Locate the cell with the specified text and output its [x, y] center coordinate. 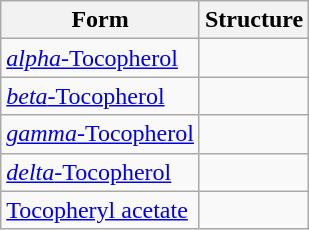
alpha-Tocopherol [100, 58]
Structure [254, 20]
Tocopheryl acetate [100, 210]
delta-Tocopherol [100, 172]
beta-Tocopherol [100, 96]
Form [100, 20]
gamma-Tocopherol [100, 134]
